From the cell containing the given text, extract its center point as (x, y) coordinate. 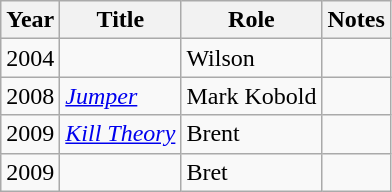
2004 (30, 58)
Title (120, 20)
Kill Theory (120, 134)
Year (30, 20)
Notes (356, 20)
Wilson (252, 58)
Mark Kobold (252, 96)
Brent (252, 134)
2008 (30, 96)
Role (252, 20)
Bret (252, 172)
Jumper (120, 96)
